Output the (X, Y) coordinate of the center of the cell containing the given text.  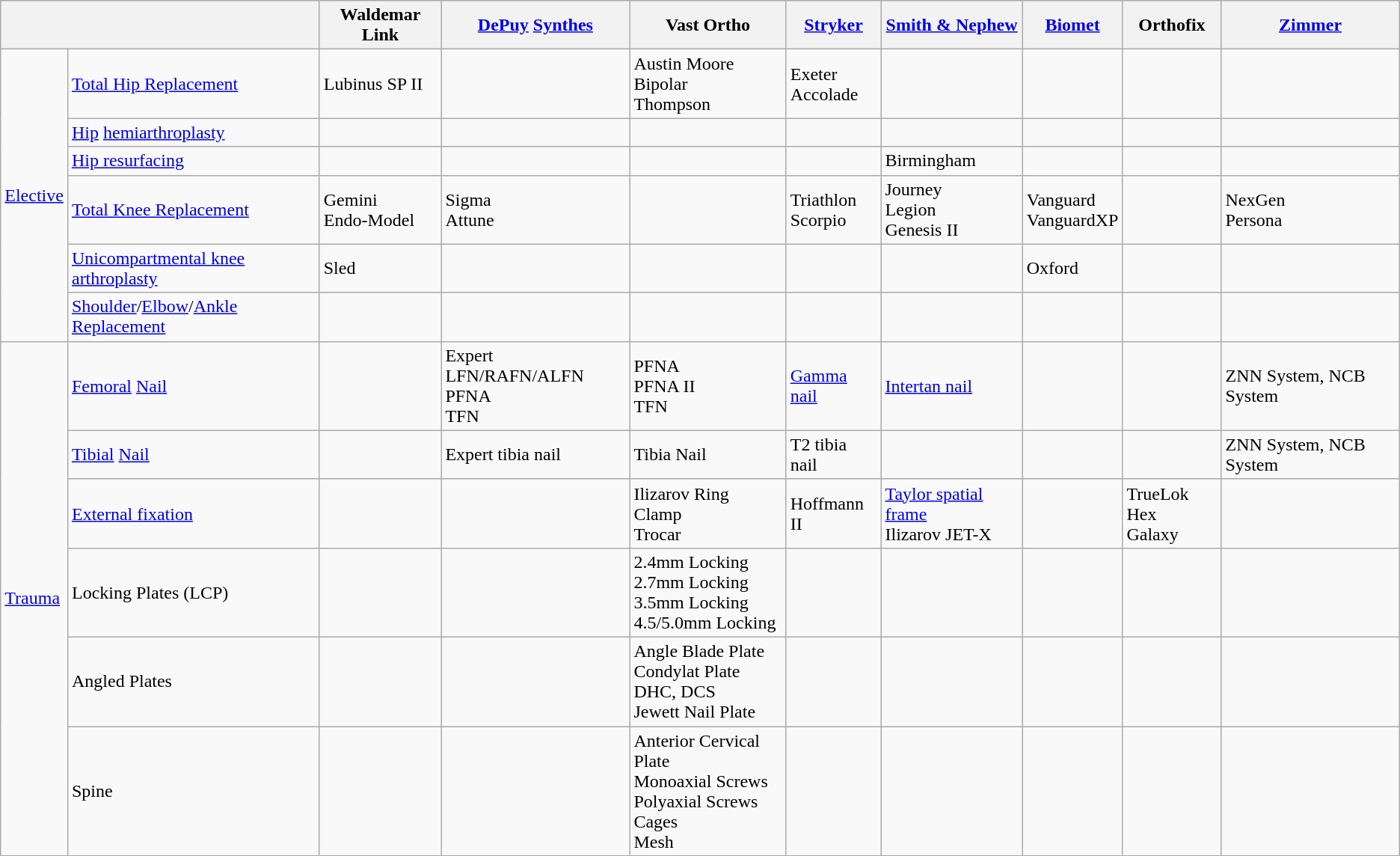
Total Knee Replacement (193, 210)
VanguardVanguardXP (1072, 210)
JourneyLegionGenesis II (951, 210)
Trauma (34, 599)
Unicompartmental knee arthroplasty (193, 268)
External fixation (193, 513)
Tibial Nail (193, 455)
NexGenPersona (1310, 210)
Austin MooreBipolarThompson (707, 84)
2.4mm Locking2.7mm Locking3.5mm Locking4.5/5.0mm Locking (707, 593)
Hip hemiarthroplasty (193, 132)
Taylor spatial frameIlizarov JET-X (951, 513)
Angled Plates (193, 681)
Gamma nail (833, 386)
Shoulder/Elbow/Ankle Replacement (193, 317)
Waldemar Link (380, 25)
PFNAPFNA IITFN (707, 386)
Locking Plates (LCP) (193, 593)
GeminiEndo-Model (380, 210)
Tibia Nail (707, 455)
Intertan nail (951, 386)
Zimmer (1310, 25)
Expert LFN/RAFN/ALFNPFNATFN (535, 386)
Vast Ortho (707, 25)
Smith & Nephew (951, 25)
Spine (193, 790)
Angle Blade PlateCondylat PlateDHC, DCSJewett Nail Plate (707, 681)
Elective (34, 195)
Oxford (1072, 268)
Hip resurfacing (193, 161)
Orthofix (1172, 25)
Ilizarov RingClampTrocar (707, 513)
ExeterAccolade (833, 84)
SigmaAttune (535, 210)
Hoffmann II (833, 513)
Total Hip Replacement (193, 84)
TriathlonScorpio (833, 210)
Femoral Nail (193, 386)
Sled (380, 268)
Anterior Cervical PlateMonoaxial ScrewsPolyaxial ScrewsCagesMesh (707, 790)
DePuy Synthes (535, 25)
TrueLok HexGalaxy (1172, 513)
Biomet (1072, 25)
Birmingham (951, 161)
Expert tibia nail (535, 455)
Lubinus SP II (380, 84)
Stryker (833, 25)
T2 tibia nail (833, 455)
